Output the [X, Y] coordinate of the center of the cell containing the given text.  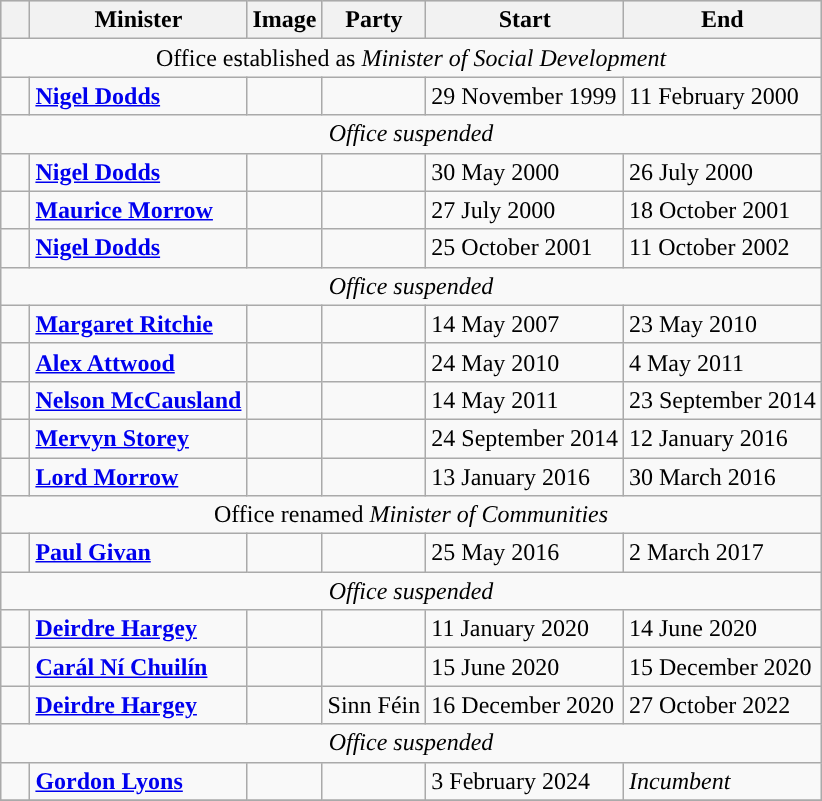
Office renamed Minister of Communities [411, 515]
24 May 2010 [525, 362]
15 December 2020 [722, 667]
3 February 2024 [525, 781]
26 July 2000 [722, 172]
25 May 2016 [525, 553]
Minister [138, 20]
13 January 2016 [525, 477]
24 September 2014 [525, 438]
30 March 2016 [722, 477]
25 October 2001 [525, 248]
12 January 2016 [722, 438]
29 November 1999 [525, 96]
Office established as Minister of Social Development [411, 58]
15 June 2020 [525, 667]
23 September 2014 [722, 400]
Incumbent [722, 781]
Start [525, 20]
Nelson McCausland [138, 400]
Maurice Morrow [138, 210]
End [722, 20]
4 May 2011 [722, 362]
11 January 2020 [525, 629]
14 June 2020 [722, 629]
30 May 2000 [525, 172]
Paul Givan [138, 553]
23 May 2010 [722, 324]
Party [374, 20]
Carál Ní Chuilín [138, 667]
11 October 2002 [722, 248]
Gordon Lyons [138, 781]
16 December 2020 [525, 705]
Mervyn Storey [138, 438]
Image [284, 20]
14 May 2007 [525, 324]
14 May 2011 [525, 400]
Alex Attwood [138, 362]
27 July 2000 [525, 210]
18 October 2001 [722, 210]
11 February 2000 [722, 96]
Lord Morrow [138, 477]
Margaret Ritchie [138, 324]
Sinn Féin [374, 705]
2 March 2017 [722, 553]
27 October 2022 [722, 705]
